Scan for the cell matching the given text and deliver its [x, y] coordinate at center. 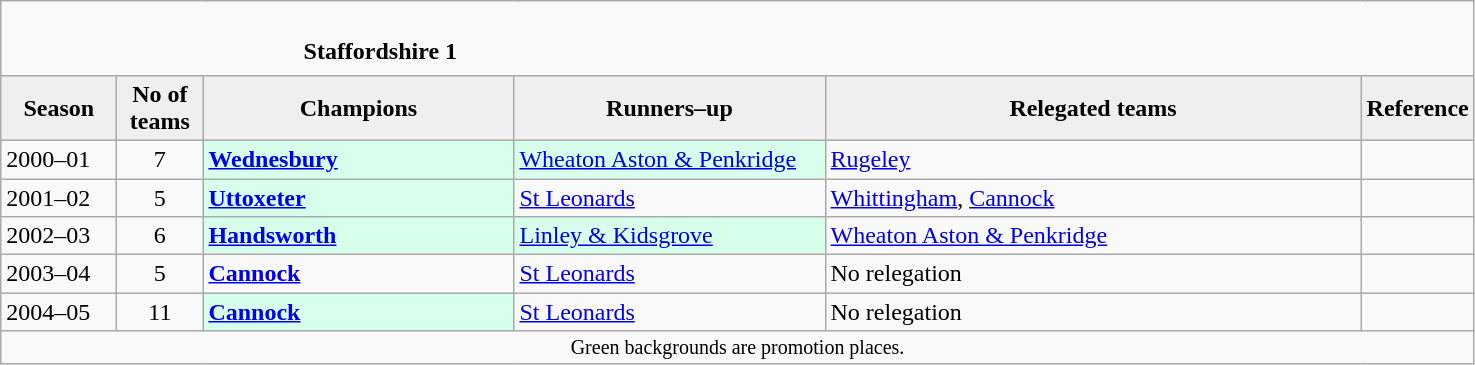
2000–01 [59, 159]
Green backgrounds are promotion places. [738, 348]
Reference [1418, 108]
Runners–up [670, 108]
No of teams [160, 108]
Champions [358, 108]
Wednesbury [358, 159]
Uttoxeter [358, 197]
Linley & Kidsgrove [670, 236]
2002–03 [59, 236]
6 [160, 236]
Rugeley [1093, 159]
Season [59, 108]
11 [160, 312]
2001–02 [59, 197]
Relegated teams [1093, 108]
2004–05 [59, 312]
2003–04 [59, 274]
Handsworth [358, 236]
7 [160, 159]
Whittingham, Cannock [1093, 197]
